Output the [x, y] coordinate of the center of the cell containing the given text.  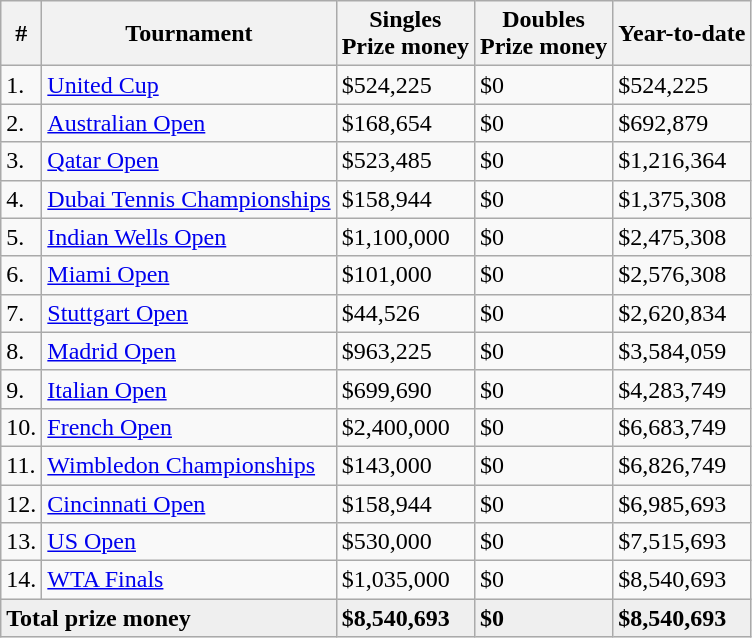
$1,035,000 [405, 580]
$2,475,308 [682, 237]
United Cup [189, 85]
WTA Finals [189, 580]
Year-to-date [682, 34]
$699,690 [405, 389]
3. [22, 161]
9. [22, 389]
$101,000 [405, 275]
6. [22, 275]
$1,100,000 [405, 237]
DoublesPrize money [543, 34]
$143,000 [405, 465]
12. [22, 503]
Qatar Open [189, 161]
$6,985,693 [682, 503]
$1,375,308 [682, 199]
10. [22, 427]
Miami Open [189, 275]
Tournament [189, 34]
5. [22, 237]
4. [22, 199]
$2,620,834 [682, 313]
SinglesPrize money [405, 34]
8. [22, 351]
$692,879 [682, 123]
Dubai Tennis Championships [189, 199]
$168,654 [405, 123]
$6,683,749 [682, 427]
$7,515,693 [682, 542]
$4,283,749 [682, 389]
$1,216,364 [682, 161]
Madrid Open [189, 351]
$6,826,749 [682, 465]
Italian Open [189, 389]
French Open [189, 427]
$44,526 [405, 313]
Indian Wells Open [189, 237]
$963,225 [405, 351]
$2,400,000 [405, 427]
11. [22, 465]
Cincinnati Open [189, 503]
Total prize money [168, 618]
2. [22, 123]
# [22, 34]
$3,584,059 [682, 351]
$530,000 [405, 542]
Wimbledon Championships [189, 465]
7. [22, 313]
US Open [189, 542]
13. [22, 542]
Australian Open [189, 123]
1. [22, 85]
$2,576,308 [682, 275]
Stuttgart Open [189, 313]
$523,485 [405, 161]
14. [22, 580]
